Pinpoint the cell where the given text exists, returning its [X, Y] midpoint coordinate. 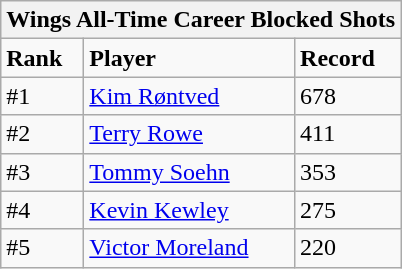
Kevin Kewley [190, 210]
Victor Moreland [190, 248]
Record [348, 58]
Wings All-Time Career Blocked Shots [201, 20]
220 [348, 248]
#5 [42, 248]
411 [348, 134]
Kim Røntved [190, 96]
Tommy Soehn [190, 172]
275 [348, 210]
#2 [42, 134]
Terry Rowe [190, 134]
Player [190, 58]
Rank [42, 58]
353 [348, 172]
#1 [42, 96]
678 [348, 96]
#4 [42, 210]
#3 [42, 172]
